Search for the cell housing the specified text and yield its [x, y] center coordinate. 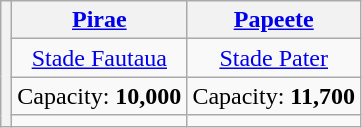
Stade Fautaua [100, 58]
Capacity: 11,700 [274, 96]
Stade Pater [274, 58]
Pirae [100, 20]
Papeete [274, 20]
Capacity: 10,000 [100, 96]
